Extract the (X, Y) coordinate from the center of the cell holding the provided text.  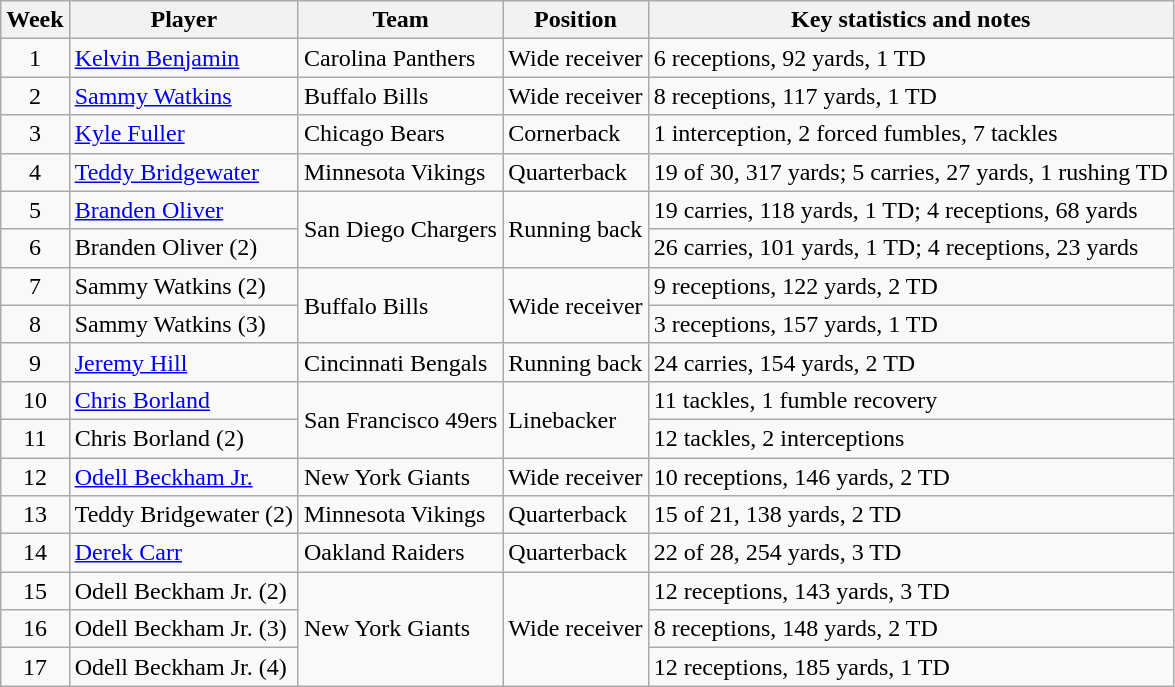
4 (35, 172)
5 (35, 210)
Team (400, 20)
26 carries, 101 yards, 1 TD; 4 receptions, 23 yards (910, 248)
Odell Beckham Jr. (2) (184, 591)
Odell Beckham Jr. (184, 477)
Sammy Watkins (2) (184, 286)
Key statistics and notes (910, 20)
San Francisco 49ers (400, 419)
Position (576, 20)
Branden Oliver (2) (184, 248)
17 (35, 667)
12 receptions, 143 yards, 3 TD (910, 591)
3 (35, 134)
10 (35, 400)
Odell Beckham Jr. (4) (184, 667)
16 (35, 629)
Teddy Bridgewater (184, 172)
Branden Oliver (184, 210)
Player (184, 20)
11 (35, 438)
Jeremy Hill (184, 362)
7 (35, 286)
6 (35, 248)
14 (35, 553)
12 (35, 477)
Oakland Raiders (400, 553)
3 receptions, 157 yards, 1 TD (910, 324)
Linebacker (576, 419)
22 of 28, 254 yards, 3 TD (910, 553)
Sammy Watkins (184, 96)
10 receptions, 146 yards, 2 TD (910, 477)
2 (35, 96)
12 tackles, 2 interceptions (910, 438)
Week (35, 20)
19 carries, 118 yards, 1 TD; 4 receptions, 68 yards (910, 210)
Cornerback (576, 134)
8 receptions, 148 yards, 2 TD (910, 629)
Teddy Bridgewater (2) (184, 515)
9 (35, 362)
15 of 21, 138 yards, 2 TD (910, 515)
Derek Carr (184, 553)
11 tackles, 1 fumble recovery (910, 400)
6 receptions, 92 yards, 1 TD (910, 58)
13 (35, 515)
Chris Borland (2) (184, 438)
1 interception, 2 forced fumbles, 7 tackles (910, 134)
San Diego Chargers (400, 229)
8 (35, 324)
Cincinnati Bengals (400, 362)
15 (35, 591)
19 of 30, 317 yards; 5 carries, 27 yards, 1 rushing TD (910, 172)
Kelvin Benjamin (184, 58)
Chicago Bears (400, 134)
1 (35, 58)
Odell Beckham Jr. (3) (184, 629)
Kyle Fuller (184, 134)
Chris Borland (184, 400)
24 carries, 154 yards, 2 TD (910, 362)
Carolina Panthers (400, 58)
12 receptions, 185 yards, 1 TD (910, 667)
8 receptions, 117 yards, 1 TD (910, 96)
Sammy Watkins (3) (184, 324)
9 receptions, 122 yards, 2 TD (910, 286)
